Pinpoint the cell where the given text exists, returning its [X, Y] midpoint coordinate. 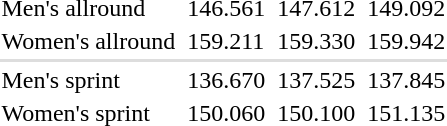
Women's allround [88, 41]
137.525 [316, 80]
159.942 [406, 41]
159.330 [316, 41]
159.211 [226, 41]
Men's sprint [88, 80]
137.845 [406, 80]
136.670 [226, 80]
